Locate the cell with the specified text and output its [x, y] center coordinate. 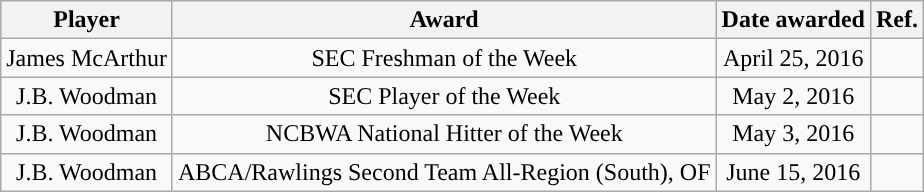
James McArthur [87, 58]
NCBWA National Hitter of the Week [444, 134]
Player [87, 20]
Ref. [896, 20]
Date awarded [793, 20]
SEC Player of the Week [444, 96]
SEC Freshman of the Week [444, 58]
April 25, 2016 [793, 58]
May 3, 2016 [793, 134]
June 15, 2016 [793, 172]
Award [444, 20]
ABCA/Rawlings Second Team All-Region (South), OF [444, 172]
May 2, 2016 [793, 96]
